From the cell containing the given text, extract its center point as [x, y] coordinate. 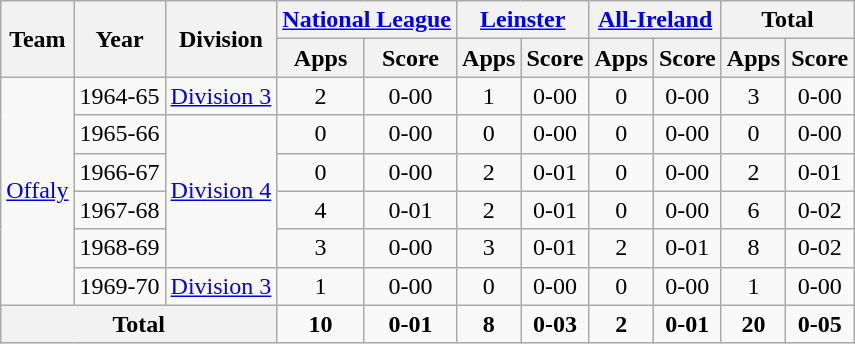
National League [367, 20]
4 [320, 210]
All-Ireland [655, 20]
6 [753, 210]
20 [753, 324]
1969-70 [120, 286]
Leinster [523, 20]
Offaly [38, 191]
0-03 [555, 324]
Division [221, 39]
1968-69 [120, 248]
Division 4 [221, 191]
10 [320, 324]
1965-66 [120, 134]
0-05 [820, 324]
Team [38, 39]
1964-65 [120, 96]
Year [120, 39]
1967-68 [120, 210]
1966-67 [120, 172]
